Provide the [x, y] coordinate of the cell's center where the given text is located.  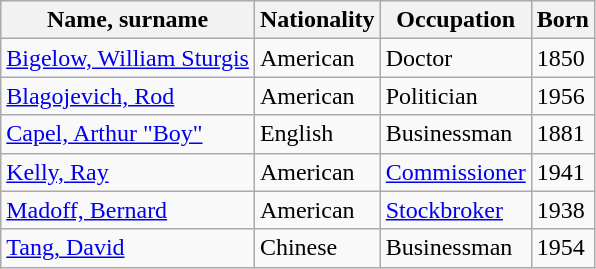
Blagojevich, Rod [128, 96]
Chinese [317, 248]
Bigelow, William Sturgis [128, 58]
Politician [456, 96]
Madoff, Bernard [128, 210]
Name, surname [128, 20]
1881 [562, 134]
Nationality [317, 20]
1941 [562, 172]
Doctor [456, 58]
Occupation [456, 20]
1850 [562, 58]
Born [562, 20]
English [317, 134]
1938 [562, 210]
Commissioner [456, 172]
Capel, Arthur "Boy" [128, 134]
1956 [562, 96]
Stockbroker [456, 210]
Tang, David [128, 248]
1954 [562, 248]
Kelly, Ray [128, 172]
